Find where the given text appears and provide that cell's center as (X, Y) coordinate. 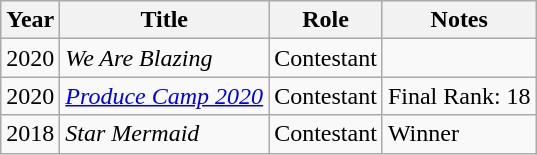
Year (30, 20)
Title (164, 20)
Produce Camp 2020 (164, 96)
Winner (459, 134)
Notes (459, 20)
We Are Blazing (164, 58)
2018 (30, 134)
Final Rank: 18 (459, 96)
Star Mermaid (164, 134)
Role (326, 20)
